Find where the given text appears and provide that cell's center as [X, Y] coordinate. 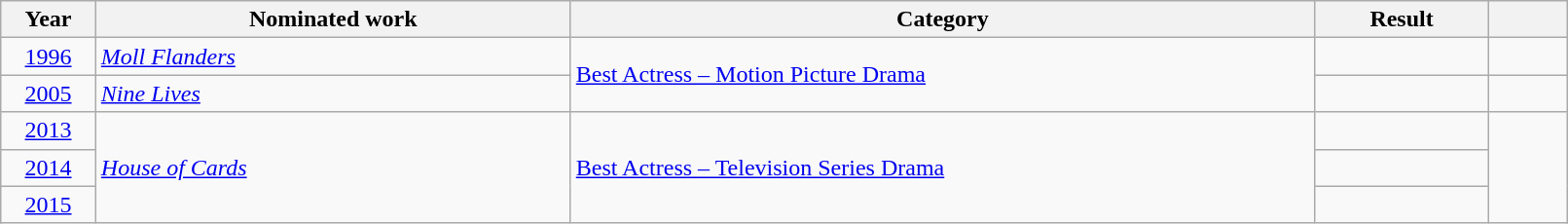
Nominated work [333, 19]
2014 [49, 168]
Category [942, 19]
Best Actress – Television Series Drama [942, 168]
2013 [49, 131]
House of Cards [333, 168]
1996 [49, 56]
2015 [49, 205]
Moll Flanders [333, 56]
2005 [49, 93]
Year [49, 19]
Best Actress – Motion Picture Drama [942, 75]
Result [1402, 19]
Nine Lives [333, 93]
